Provide the (x, y) coordinate of the cell's center where the given text is located.  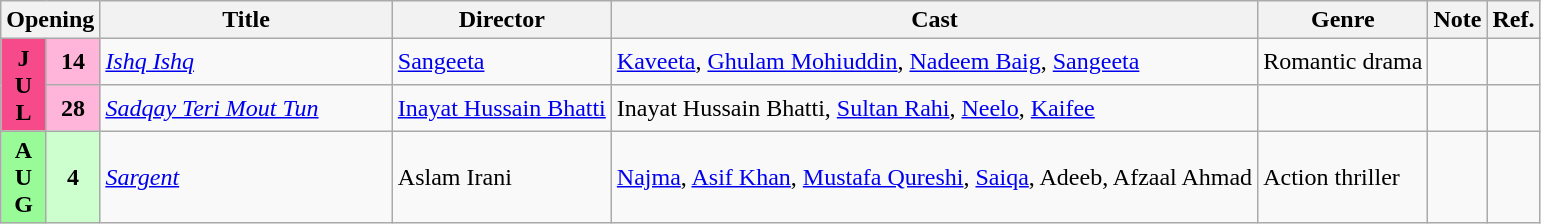
Title (246, 20)
Genre (1343, 20)
Kaveeta, Ghulam Mohiuddin, Nadeem Baig, Sangeeta (934, 62)
Romantic drama (1343, 62)
AUG (24, 177)
Sangeeta (502, 62)
14 (73, 62)
Director (502, 20)
Aslam Irani (502, 177)
Action thriller (1343, 177)
Opening (50, 20)
Note (1458, 20)
Cast (934, 20)
Sadqay Teri Mout Tun (246, 108)
Inayat Hussain Bhatti, Sultan Rahi, Neelo, Kaifee (934, 108)
Ref. (1514, 20)
4 (73, 177)
Najma, Asif Khan, Mustafa Qureshi, Saiqa, Adeeb, Afzaal Ahmad (934, 177)
28 (73, 108)
Inayat Hussain Bhatti (502, 108)
Ishq Ishq (246, 62)
JUL (24, 85)
Sargent (246, 177)
